Scan for the cell matching the given text and deliver its (X, Y) coordinate at center. 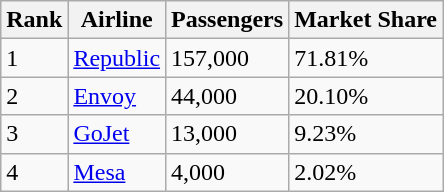
Mesa (117, 172)
9.23% (366, 134)
4 (34, 172)
Market Share (366, 20)
157,000 (228, 58)
13,000 (228, 134)
Airline (117, 20)
4,000 (228, 172)
71.81% (366, 58)
GoJet (117, 134)
Republic (117, 58)
Envoy (117, 96)
2.02% (366, 172)
Rank (34, 20)
2 (34, 96)
20.10% (366, 96)
1 (34, 58)
Passengers (228, 20)
44,000 (228, 96)
3 (34, 134)
